Locate the cell with the specified text and output its [X, Y] center coordinate. 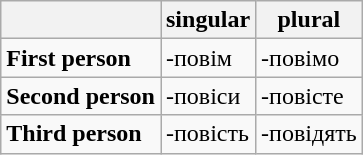
-повіси [208, 96]
-повімо [310, 58]
-повісте [310, 96]
Second person [81, 96]
singular [208, 20]
plural [310, 20]
-повідять [310, 134]
Third person [81, 134]
First person [81, 58]
-повім [208, 58]
-повість [208, 134]
